Pinpoint the cell where the given text exists, returning its (x, y) midpoint coordinate. 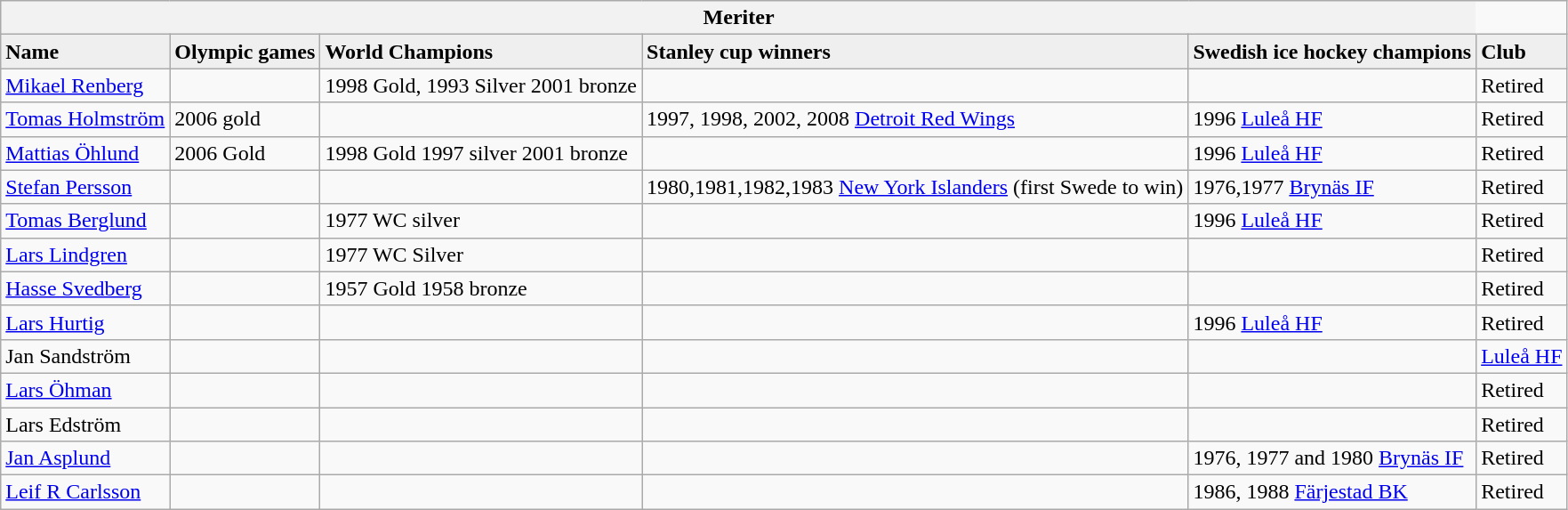
1976, 1977 and 1980 Brynäs IF (1332, 458)
Mikael Renberg (85, 85)
Club (1522, 52)
Lars Öhman (85, 390)
Lars Lindgren (85, 255)
1957 Gold 1958 bronze (481, 288)
Luleå HF (1522, 356)
Lars Hurtig (85, 322)
Leif R Carlsson (85, 492)
1977 WC Silver (481, 255)
Tomas Holmström (85, 119)
1986, 1988 Färjestad BK (1332, 492)
1976,1977 Brynäs IF (1332, 187)
Olympic games (245, 52)
Stefan Persson (85, 187)
Mattias Öhlund (85, 153)
Lars Edström (85, 425)
2006 gold (245, 119)
Hasse Svedberg (85, 288)
Jan Asplund (85, 458)
World Champions (481, 52)
Meriter (738, 18)
1998 Gold, 1993 Silver 2001 bronze (481, 85)
1997, 1998, 2002, 2008 Detroit Red Wings (915, 119)
Name (85, 52)
Tomas Berglund (85, 221)
Swedish ice hockey champions (1332, 52)
2006 Gold (245, 153)
1980,1981,1982,1983 New York Islanders (first Swede to win) (915, 187)
1998 Gold 1997 silver 2001 bronze (481, 153)
1977 WC silver (481, 221)
Stanley cup winners (915, 52)
Jan Sandström (85, 356)
